Return the [X, Y] coordinate for the center point of the cell that contains the specified text.  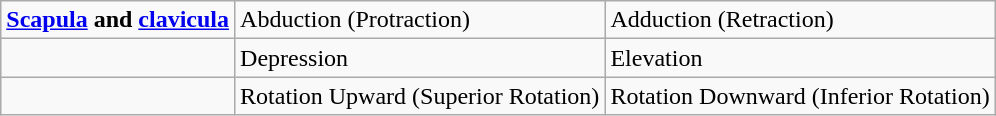
Abduction (Protraction) [420, 20]
Elevation [800, 58]
Adduction (Retraction) [800, 20]
Rotation Downward (Inferior Rotation) [800, 96]
Rotation Upward (Superior Rotation) [420, 96]
Scapula and clavicula [118, 20]
Depression [420, 58]
